Return the (x, y) coordinate for the center point of the cell that contains the specified text.  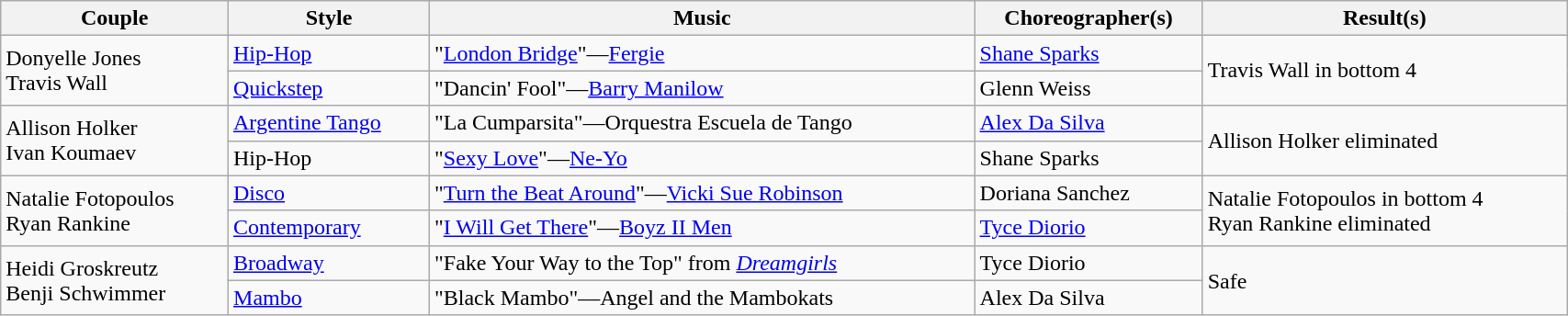
Mambo (329, 298)
Argentine Tango (329, 123)
Heidi Groskreutz Benji Schwimmer (115, 280)
Natalie Fotopoulos Ryan Rankine (115, 210)
Doriana Sanchez (1089, 193)
Result(s) (1385, 18)
"La Cumparsita"—Orquestra Escuela de Tango (702, 123)
Allison Holker Ivan Koumaev (115, 141)
Quickstep (329, 88)
"Dancin' Fool"—Barry Manilow (702, 88)
Safe (1385, 280)
Natalie Fotopoulos in bottom 4Ryan Rankine eliminated (1385, 210)
Contemporary (329, 228)
Donyelle Jones Travis Wall (115, 71)
Choreographer(s) (1089, 18)
Music (702, 18)
Disco (329, 193)
"Fake Your Way to the Top" from Dreamgirls (702, 263)
Couple (115, 18)
"Sexy Love"—Ne-Yo (702, 158)
Style (329, 18)
"Turn the Beat Around"—Vicki Sue Robinson (702, 193)
Glenn Weiss (1089, 88)
Travis Wall in bottom 4 (1385, 71)
Broadway (329, 263)
Allison Holker eliminated (1385, 141)
"London Bridge"—Fergie (702, 53)
"Black Mambo"—Angel and the Mambokats (702, 298)
"I Will Get There"—Boyz II Men (702, 228)
